Return (X, Y) of the center of cell containing provided text 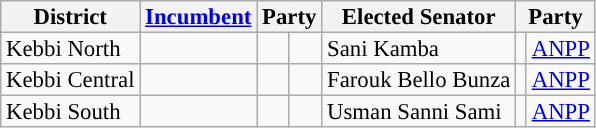
Kebbi Central (70, 80)
Kebbi North (70, 49)
Usman Sanni Sami (419, 112)
Elected Senator (419, 17)
District (70, 17)
Incumbent (198, 17)
Kebbi South (70, 112)
Farouk Bello Bunza (419, 80)
Sani Kamba (419, 49)
